Locate the cell with the specified text and output its (x, y) center coordinate. 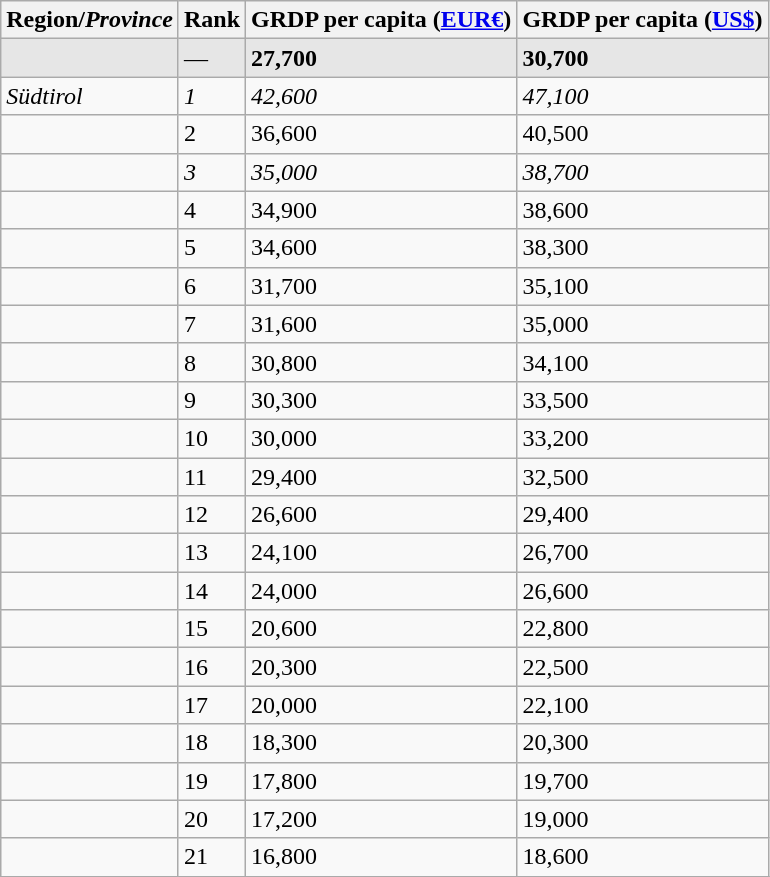
15 (212, 629)
17 (212, 705)
30,000 (382, 438)
— (212, 58)
14 (212, 591)
1 (212, 96)
34,600 (382, 248)
47,100 (642, 96)
30,700 (642, 58)
34,900 (382, 210)
27,700 (382, 58)
10 (212, 438)
32,500 (642, 477)
33,200 (642, 438)
4 (212, 210)
21 (212, 857)
18,300 (382, 743)
6 (212, 286)
38,600 (642, 210)
40,500 (642, 134)
Region/Province (90, 20)
20 (212, 819)
7 (212, 324)
31,600 (382, 324)
22,800 (642, 629)
13 (212, 553)
GRDP per capita (EUR€) (382, 20)
35,100 (642, 286)
16 (212, 667)
Südtirol (90, 96)
36,600 (382, 134)
17,800 (382, 781)
2 (212, 134)
Rank (212, 20)
22,500 (642, 667)
19,000 (642, 819)
19,700 (642, 781)
30,800 (382, 362)
12 (212, 515)
17,200 (382, 819)
30,300 (382, 400)
31,700 (382, 286)
22,100 (642, 705)
11 (212, 477)
8 (212, 362)
38,300 (642, 248)
18 (212, 743)
24,100 (382, 553)
5 (212, 248)
9 (212, 400)
33,500 (642, 400)
42,600 (382, 96)
19 (212, 781)
16,800 (382, 857)
3 (212, 172)
GRDP per capita (US$) (642, 20)
18,600 (642, 857)
38,700 (642, 172)
20,000 (382, 705)
24,000 (382, 591)
26,700 (642, 553)
20,600 (382, 629)
34,100 (642, 362)
